Extract the (X, Y) coordinate from the center of the cell holding the provided text.  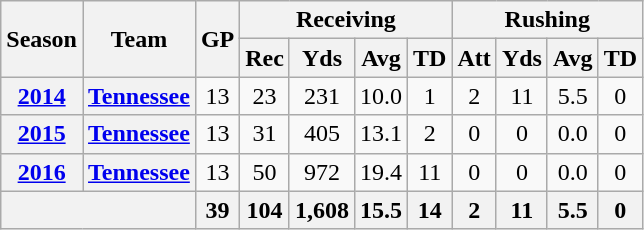
405 (322, 134)
1,608 (322, 210)
Rushing (548, 20)
Season (42, 39)
1 (430, 96)
23 (265, 96)
31 (265, 134)
2015 (42, 134)
13.1 (382, 134)
Receiving (346, 20)
972 (322, 172)
GP (217, 39)
104 (265, 210)
10.0 (382, 96)
19.4 (382, 172)
Att (474, 58)
Rec (265, 58)
50 (265, 172)
231 (322, 96)
2016 (42, 172)
14 (430, 210)
2014 (42, 96)
15.5 (382, 210)
39 (217, 210)
Team (138, 39)
